Provide the [x, y] coordinate of the cell's center where the given text is located.  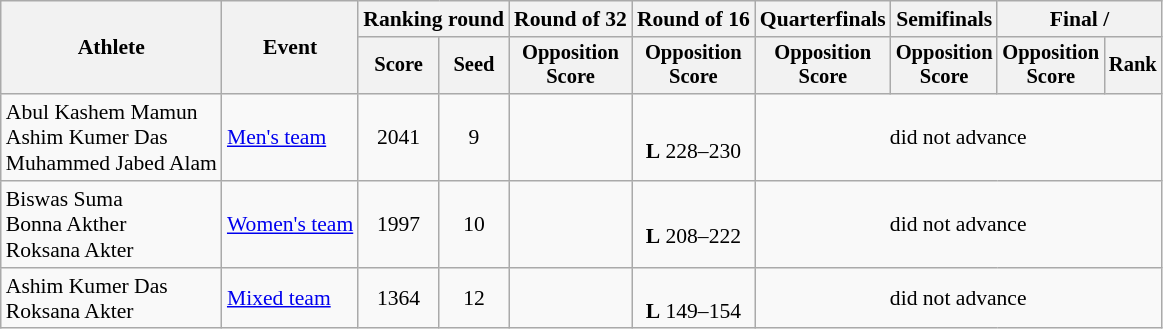
Round of 16 [694, 19]
L 208–222 [694, 224]
1997 [398, 224]
L 228–230 [694, 138]
Women's team [290, 224]
Seed [474, 66]
Men's team [290, 138]
Event [290, 48]
Final / [1079, 19]
9 [474, 138]
Ranking round [434, 19]
L 149–154 [694, 298]
2041 [398, 138]
Score [398, 66]
Semifinals [944, 19]
Athlete [112, 48]
Round of 32 [570, 19]
Biswas SumaBonna AktherRoksana Akter [112, 224]
10 [474, 224]
Ashim Kumer DasRoksana Akter [112, 298]
1364 [398, 298]
Mixed team [290, 298]
12 [474, 298]
Abul Kashem MamunAshim Kumer DasMuhammed Jabed Alam [112, 138]
Rank [1133, 66]
Quarterfinals [823, 19]
